Search for the cell housing the specified text and yield its [X, Y] center coordinate. 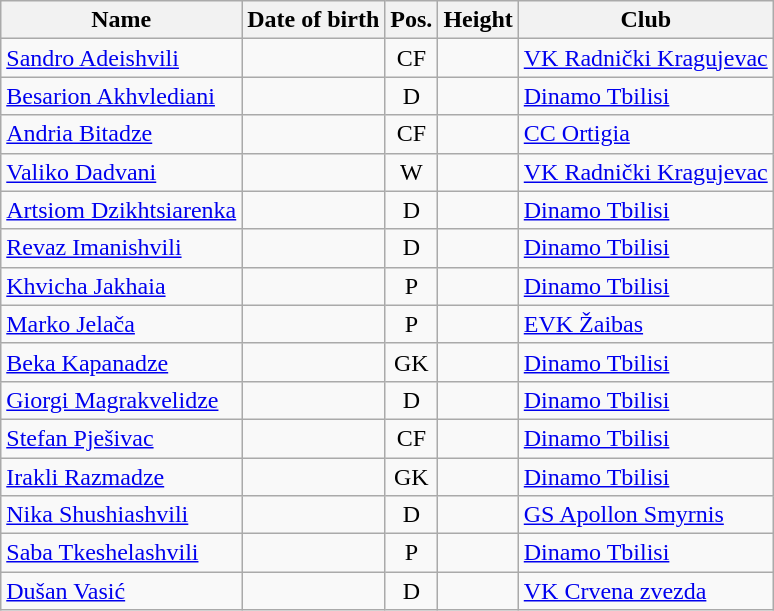
Dušan Vasić [122, 591]
GS Apollon Smyrnis [646, 515]
Height [478, 20]
Besarion Akhvlediani [122, 96]
Pos. [412, 20]
W [412, 172]
Khvicha Jakhaia [122, 286]
Saba Tkeshelashvili [122, 553]
Nika Shushiashvili [122, 515]
Name [122, 20]
Giorgi Magrakvelidze [122, 400]
Stefan Pješivac [122, 438]
CC Ortigia [646, 134]
Valiko Dadvani [122, 172]
Artsiom Dzikhtsiarenka [122, 210]
Andria Bitadze [122, 134]
Marko Jelača [122, 324]
EVK Žaibas [646, 324]
Beka Kapanadze [122, 362]
VK Crvena zvezda [646, 591]
Revaz Imanishvili [122, 248]
Sandro Adeishvili [122, 58]
Date of birth [314, 20]
Club [646, 20]
Irakli Razmadze [122, 477]
